Detect which cell encompasses the target text, then output its (x, y) center coordinate. 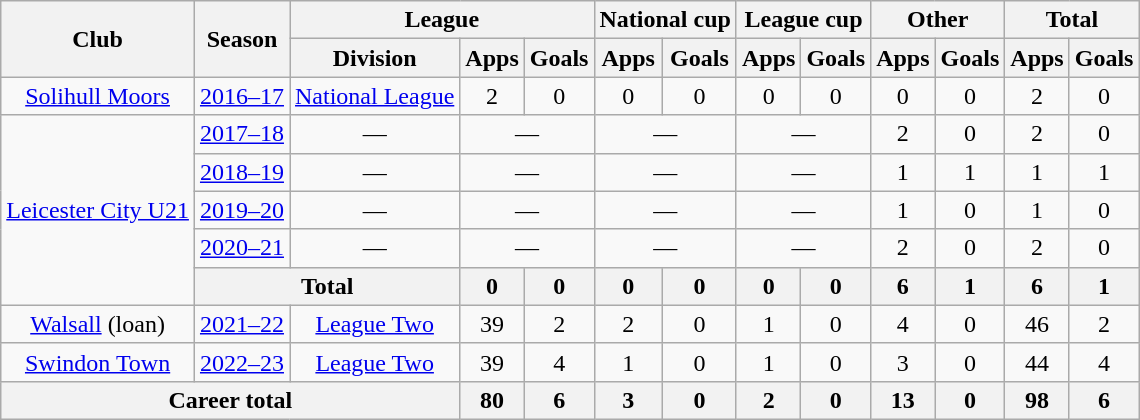
Other (938, 20)
Walsall (loan) (98, 324)
2018–19 (242, 172)
National League (375, 96)
Club (98, 39)
2019–20 (242, 210)
13 (903, 400)
Solihull Moors (98, 96)
Swindon Town (98, 362)
2016–17 (242, 96)
98 (1037, 400)
Division (375, 58)
2022–23 (242, 362)
Leicester City U21 (98, 210)
League (442, 20)
Career total (230, 400)
44 (1037, 362)
National cup (665, 20)
2017–18 (242, 134)
80 (492, 400)
Season (242, 39)
2020–21 (242, 248)
League cup (803, 20)
46 (1037, 324)
2021–22 (242, 324)
